Find where the given text appears and provide that cell's center as (x, y) coordinate. 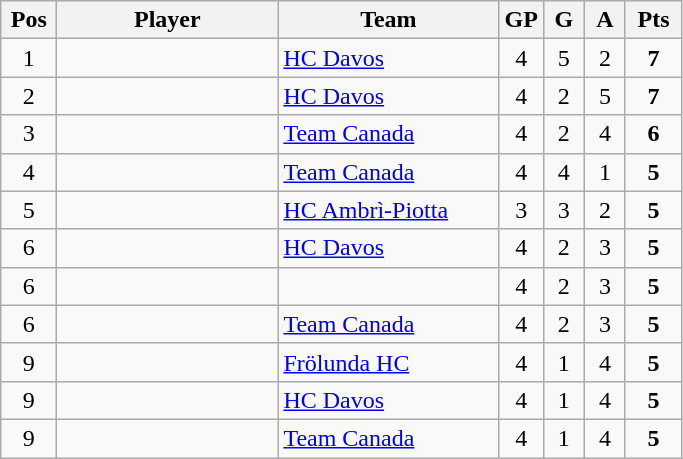
Frölunda HC (388, 362)
Pts (653, 20)
HC Ambrì-Piotta (388, 210)
Pos (29, 20)
Player (168, 20)
G (564, 20)
A (604, 20)
Team (388, 20)
GP (521, 20)
